Find where the given text appears and provide that cell's center as (X, Y) coordinate. 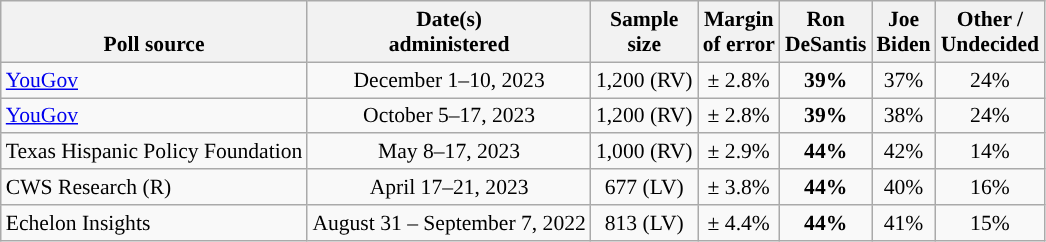
± 2.9% (739, 152)
October 5–17, 2023 (449, 116)
Other /Undecided (990, 32)
CWS Research (R) (154, 187)
April 17–21, 2023 (449, 187)
40% (904, 187)
1,000 (RV) (644, 152)
RonDeSantis (826, 32)
± 3.8% (739, 187)
Samplesize (644, 32)
± 4.4% (739, 223)
16% (990, 187)
38% (904, 116)
37% (904, 80)
14% (990, 152)
Poll source (154, 32)
Date(s)administered (449, 32)
677 (LV) (644, 187)
42% (904, 152)
15% (990, 223)
Texas Hispanic Policy Foundation (154, 152)
JoeBiden (904, 32)
41% (904, 223)
Marginof error (739, 32)
May 8–17, 2023 (449, 152)
Echelon Insights (154, 223)
December 1–10, 2023 (449, 80)
August 31 – September 7, 2022 (449, 223)
813 (LV) (644, 223)
